For the text-containing cell, return its midpoint in [x, y] coordinate format. 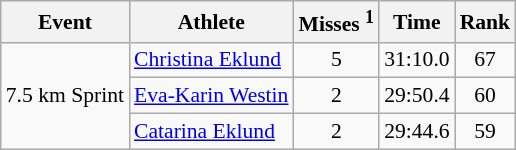
Rank [486, 22]
Eva-Karin Westin [211, 96]
29:44.6 [416, 132]
67 [486, 60]
29:50.4 [416, 96]
Catarina Eklund [211, 132]
Christina Eklund [211, 60]
Misses 1 [336, 22]
31:10.0 [416, 60]
Athlete [211, 22]
Time [416, 22]
Event [65, 22]
59 [486, 132]
5 [336, 60]
7.5 km Sprint [65, 96]
60 [486, 96]
